Detect which cell encompasses the target text, then output its (X, Y) center coordinate. 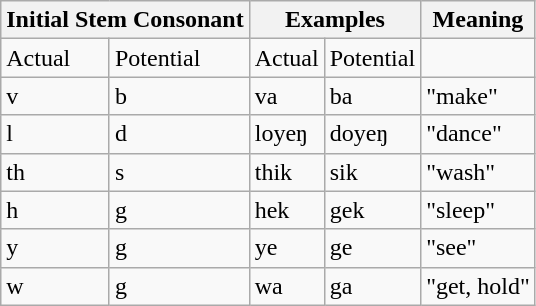
"get, hold" (478, 286)
d (179, 134)
va (286, 96)
y (56, 248)
gek (372, 210)
ye (286, 248)
"see" (478, 248)
"dance" (478, 134)
wa (286, 286)
ga (372, 286)
s (179, 172)
ge (372, 248)
b (179, 96)
Examples (334, 20)
v (56, 96)
w (56, 286)
th (56, 172)
doyeŋ (372, 134)
hek (286, 210)
Initial Stem Consonant (125, 20)
"wash" (478, 172)
"make" (478, 96)
h (56, 210)
sik (372, 172)
Meaning (478, 20)
loyeŋ (286, 134)
l (56, 134)
"sleep" (478, 210)
ba (372, 96)
thik (286, 172)
